Return [X, Y] of the center of cell containing provided text 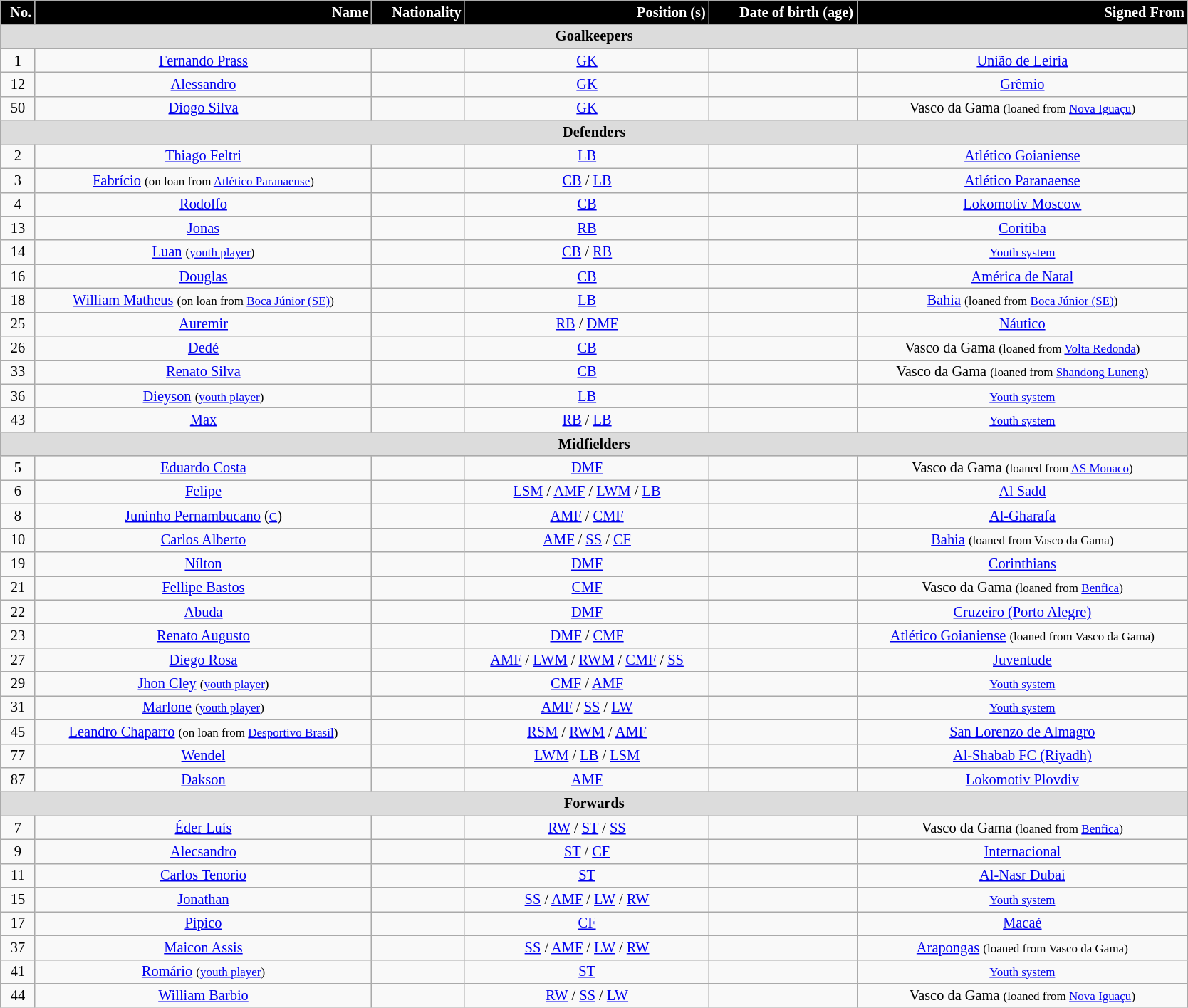
Éder Luís [204, 828]
31 [18, 707]
Arapongas (loaned from Vasco da Gama) [1023, 947]
LWM / LB / LSM [587, 756]
Vasco da Gama (loaned from AS Monaco) [1023, 468]
AMF / LWM / RWM / CMF / SS [587, 660]
Defenders [594, 133]
Name [204, 12]
Luan (youth player) [204, 252]
AMF / CMF [587, 516]
26 [18, 348]
87 [18, 779]
Corinthians [1023, 563]
37 [18, 947]
RB / DMF [587, 324]
15 [18, 900]
Nílton [204, 563]
William Barbio [204, 995]
Max [204, 420]
77 [18, 756]
18 [18, 300]
Jonas [204, 228]
Romário (youth player) [204, 972]
Pipico [204, 923]
50 [18, 108]
25 [18, 324]
41 [18, 972]
Nationality [419, 12]
Atlético Goianiense (loaned from Vasco da Gama) [1023, 635]
Signed From [1023, 12]
27 [18, 660]
17 [18, 923]
Macaé [1023, 923]
CMF / AMF [587, 684]
Marlone (youth player) [204, 707]
AMF [587, 779]
William Matheus (on loan from Boca Júnior (SE)) [204, 300]
6 [18, 492]
Atlético Goianiense [1023, 156]
Goalkeepers [594, 36]
CMF [587, 588]
Thiago Feltri [204, 156]
Fabrício (on loan from Atlético Paranaense) [204, 180]
CF [587, 923]
Lokomotiv Moscow [1023, 204]
29 [18, 684]
Coritiba [1023, 228]
Rodolfo [204, 204]
Dieyson (youth player) [204, 396]
CB / LB [587, 180]
União de Leiria [1023, 61]
Alecsandro [204, 851]
Abuda [204, 612]
22 [18, 612]
AMF / SS / LW [587, 707]
Al Sadd [1023, 492]
Diego Rosa [204, 660]
Al-Gharafa [1023, 516]
Carlos Tenorio [204, 875]
Dedé [204, 348]
44 [18, 995]
Vasco da Gama (loaned from Volta Redonda) [1023, 348]
Dakson [204, 779]
Alessandro [204, 84]
Wendel [204, 756]
Juventude [1023, 660]
9 [18, 851]
América de Natal [1023, 276]
Jonathan [204, 900]
Atlético Paranaense [1023, 180]
Leandro Chaparro (on loan from Desportivo Brasil) [204, 732]
Al-Nasr Dubai [1023, 875]
Vasco da Gama (loaned from Shandong Luneng) [1023, 372]
Juninho Pernambucano (C) [204, 516]
RB / LB [587, 420]
RSM / RWM / AMF [587, 732]
1 [18, 61]
Forwards [594, 804]
Eduardo Costa [204, 468]
3 [18, 180]
Renato Augusto [204, 635]
Grêmio [1023, 84]
San Lorenzo de Almagro [1023, 732]
4 [18, 204]
14 [18, 252]
11 [18, 875]
AMF / SS / CF [587, 540]
23 [18, 635]
RW / ST / SS [587, 828]
43 [18, 420]
Cruzeiro (Porto Alegre) [1023, 612]
7 [18, 828]
Midfielders [594, 444]
Felipe [204, 492]
RW / SS / LW [587, 995]
Al-Shabab FC (Riyadh) [1023, 756]
CB / RB [587, 252]
Bahia (loaned from Boca Júnior (SE)) [1023, 300]
Diogo Silva [204, 108]
19 [18, 563]
DMF / CMF [587, 635]
Náutico [1023, 324]
Fernando Prass [204, 61]
2 [18, 156]
8 [18, 516]
Douglas [204, 276]
Internacional [1023, 851]
21 [18, 588]
Maicon Assis [204, 947]
16 [18, 276]
13 [18, 228]
LSM / AMF / LWM / LB [587, 492]
ST / CF [587, 851]
36 [18, 396]
10 [18, 540]
Carlos Alberto [204, 540]
Date of birth (age) [783, 12]
Bahia (loaned from Vasco da Gama) [1023, 540]
Fellipe Bastos [204, 588]
Jhon Cley (youth player) [204, 684]
45 [18, 732]
RB [587, 228]
Lokomotiv Plovdiv [1023, 779]
Auremir [204, 324]
No. [18, 12]
Renato Silva [204, 372]
5 [18, 468]
Position (s) [587, 12]
12 [18, 84]
33 [18, 372]
